From the cell containing the given text, extract its center point as [x, y] coordinate. 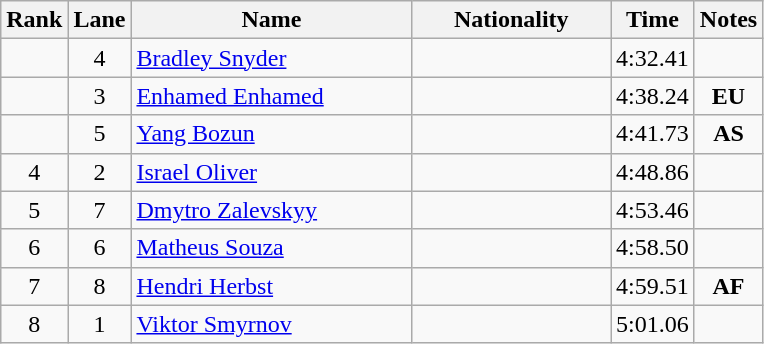
3 [100, 96]
Enhamed Enhamed [272, 96]
Hendri Herbst [272, 286]
AF [728, 286]
4:41.73 [653, 134]
Matheus Souza [272, 248]
Israel Oliver [272, 172]
4:58.50 [653, 248]
Lane [100, 20]
AS [728, 134]
Yang Bozun [272, 134]
4:53.46 [653, 210]
Dmytro Zalevskyy [272, 210]
Nationality [512, 20]
Notes [728, 20]
4:59.51 [653, 286]
2 [100, 172]
Time [653, 20]
4:38.24 [653, 96]
4:48.86 [653, 172]
Rank [34, 20]
Name [272, 20]
Bradley Snyder [272, 58]
EU [728, 96]
Viktor Smyrnov [272, 324]
4:32.41 [653, 58]
5:01.06 [653, 324]
1 [100, 324]
